Capture the cell that displays the provided text and extract its [X, Y] central coordinate. 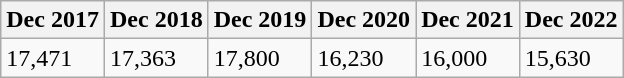
Dec 2022 [571, 20]
17,800 [260, 58]
16,230 [364, 58]
Dec 2021 [468, 20]
16,000 [468, 58]
Dec 2019 [260, 20]
17,471 [53, 58]
Dec 2017 [53, 20]
Dec 2018 [156, 20]
Dec 2020 [364, 20]
15,630 [571, 58]
17,363 [156, 58]
